Scan for the cell matching the given text and deliver its [x, y] coordinate at center. 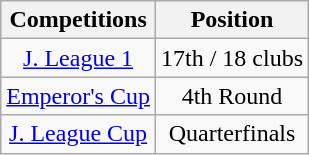
4th Round [232, 96]
Competitions [78, 20]
J. League 1 [78, 58]
J. League Cup [78, 134]
Emperor's Cup [78, 96]
Position [232, 20]
Quarterfinals [232, 134]
17th / 18 clubs [232, 58]
